Pinpoint the cell where the given text exists, returning its [X, Y] midpoint coordinate. 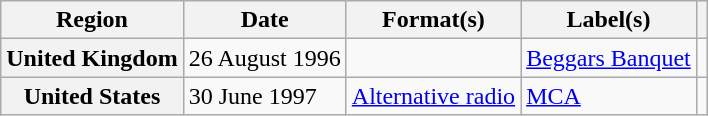
Region [92, 20]
Date [264, 20]
Beggars Banquet [609, 58]
Label(s) [609, 20]
United Kingdom [92, 58]
MCA [609, 96]
Alternative radio [433, 96]
Format(s) [433, 20]
United States [92, 96]
26 August 1996 [264, 58]
30 June 1997 [264, 96]
